Identify which cell holds the provided text, then report its [x, y] central coordinate. 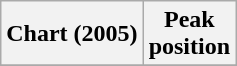
Chart (2005) [72, 34]
Peakposition [189, 34]
